Locate the cell with the specified text and output its [x, y] center coordinate. 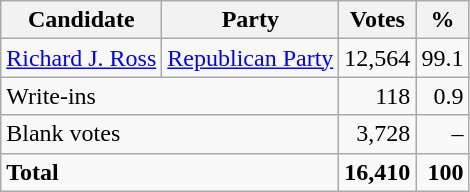
– [442, 134]
3,728 [378, 134]
100 [442, 172]
118 [378, 96]
99.1 [442, 58]
Candidate [82, 20]
Party [250, 20]
Blank votes [170, 134]
Total [170, 172]
Write-ins [170, 96]
16,410 [378, 172]
0.9 [442, 96]
Votes [378, 20]
Republican Party [250, 58]
12,564 [378, 58]
% [442, 20]
Richard J. Ross [82, 58]
